Determine the [x, y] coordinate at the center of the cell enclosing the given text.  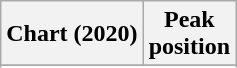
Chart (2020) [72, 34]
Peakposition [189, 34]
